Return (x, y) of the center of cell containing provided text 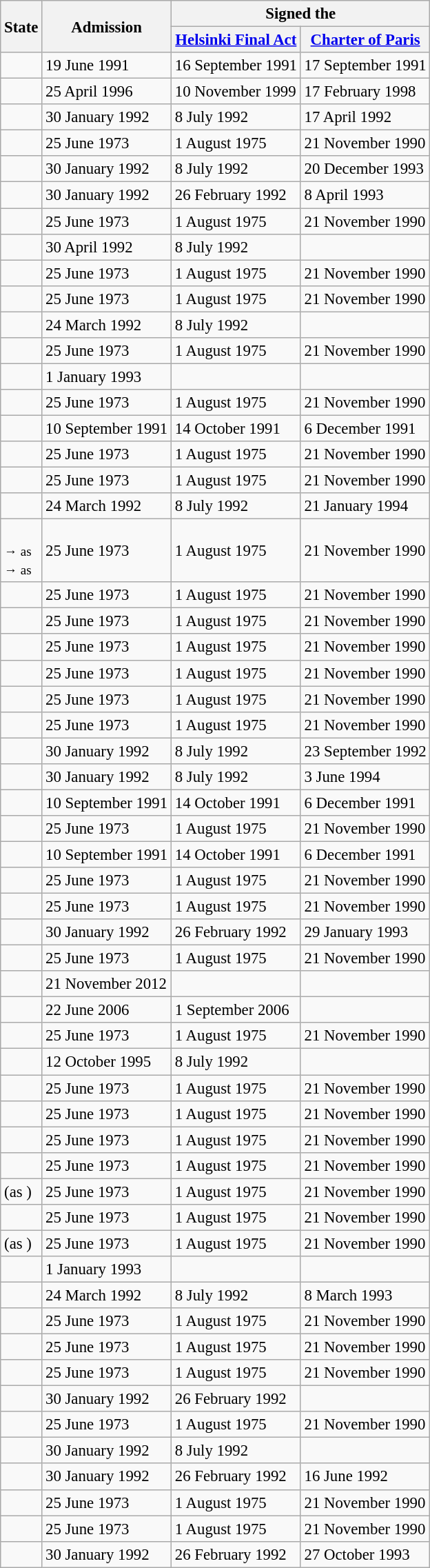
Charter of Paris (365, 40)
17 September 1991 (365, 66)
Signed the (300, 14)
25 April 1996 (107, 92)
16 June 1992 (365, 1477)
10 November 1999 (236, 92)
17 February 1998 (365, 92)
12 October 1995 (107, 1062)
3 June 1994 (365, 777)
1 September 2006 (236, 1010)
Helsinki Final Act (236, 40)
23 September 1992 (365, 751)
29 January 1993 (365, 932)
8 March 1993 (365, 1295)
27 October 1993 (365, 1554)
16 September 1991 (236, 66)
Admission (107, 26)
21 November 2012 (107, 984)
17 April 1992 (365, 117)
8 April 1993 (365, 195)
22 June 2006 (107, 1010)
20 December 1993 (365, 169)
19 June 1991 (107, 66)
State (21, 26)
→ as → as (21, 551)
30 April 1992 (107, 247)
21 January 1994 (365, 506)
